Output the [x, y] coordinate of the center of the cell containing the given text.  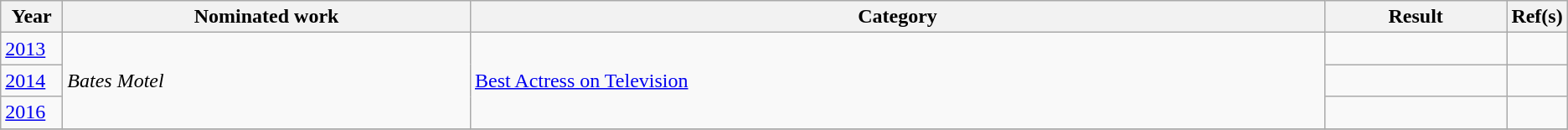
Category [897, 17]
2013 [32, 49]
2016 [32, 112]
Bates Motel [266, 81]
Nominated work [266, 17]
Best Actress on Television [897, 81]
Ref(s) [1537, 17]
2014 [32, 81]
Year [32, 17]
Result [1416, 17]
